Capture the cell that displays the provided text and extract its (x, y) central coordinate. 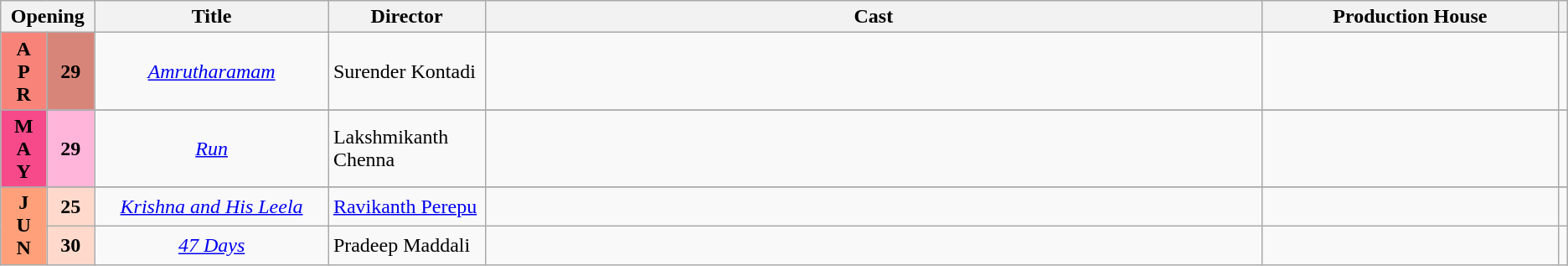
Title (212, 17)
Run (212, 149)
47 Days (212, 245)
Ravikanth Perepu (407, 206)
30 (70, 245)
25 (70, 206)
Surender Kontadi (407, 71)
Pradeep Maddali (407, 245)
APR (23, 71)
Cast (874, 17)
JUN (23, 226)
Amrutharamam (212, 71)
Opening (48, 17)
Production House (1411, 17)
Krishna and His Leela (212, 206)
Director (407, 17)
MAY (23, 149)
Lakshmikanth Chenna (407, 149)
